Return (X, Y) of the center of cell containing provided text 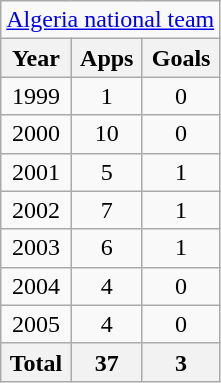
5 (106, 172)
6 (106, 248)
7 (106, 210)
2004 (36, 286)
Year (36, 58)
2001 (36, 172)
2000 (36, 134)
2005 (36, 324)
Goals (180, 58)
10 (106, 134)
Apps (106, 58)
3 (180, 362)
2002 (36, 210)
Algeria national team (110, 20)
37 (106, 362)
2003 (36, 248)
Total (36, 362)
1999 (36, 96)
